Identify which cell holds the provided text, then report its (X, Y) central coordinate. 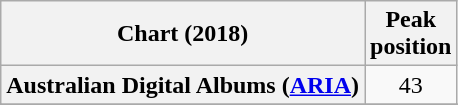
Australian Digital Albums (ARIA) (183, 85)
Chart (2018) (183, 34)
Peak position (411, 34)
43 (411, 85)
